Search for the cell housing the specified text and yield its (x, y) center coordinate. 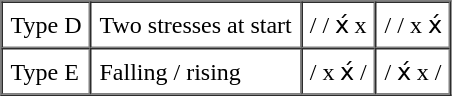
/ / x x́ (414, 25)
/ x x́ / (338, 71)
/ / x́ x (338, 25)
Two stresses at start (195, 25)
Type D (46, 25)
Falling / rising (195, 71)
/ x́ x / (414, 71)
Type E (46, 71)
